For the text-containing cell, return its midpoint in (x, y) coordinate format. 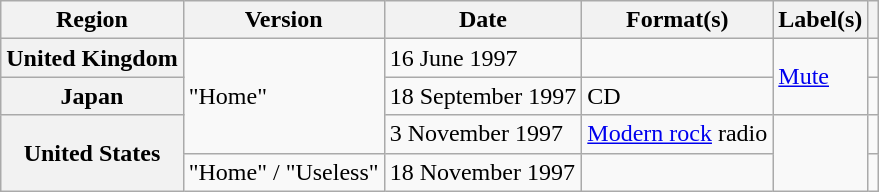
Format(s) (678, 20)
Modern rock radio (678, 134)
Mute (820, 77)
United States (92, 153)
Version (284, 20)
16 June 1997 (483, 58)
CD (678, 96)
United Kingdom (92, 58)
Japan (92, 96)
Label(s) (820, 20)
Date (483, 20)
18 September 1997 (483, 96)
18 November 1997 (483, 172)
"Home" / "Useless" (284, 172)
Region (92, 20)
"Home" (284, 96)
3 November 1997 (483, 134)
